Determine the [x, y] coordinate at the center of the cell enclosing the given text.  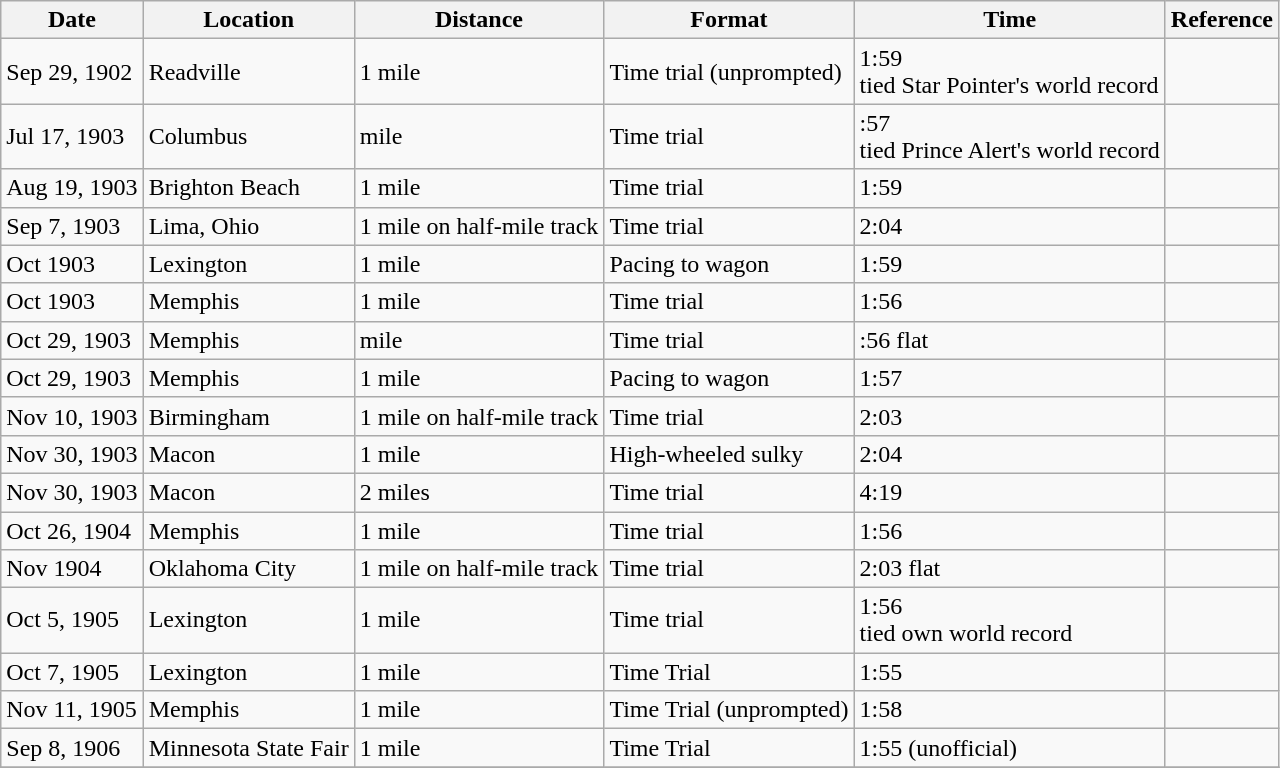
:57tied Prince Alert's world record [1010, 136]
Time trial (unprompted) [729, 72]
1:58 [1010, 710]
Minnesota State Fair [248, 748]
2:03 [1010, 416]
Sep 7, 1903 [72, 226]
4:19 [1010, 492]
Nov 11, 1905 [72, 710]
Aug 19, 1903 [72, 188]
Oct 5, 1905 [72, 620]
Format [729, 20]
Time [1010, 20]
Distance [479, 20]
Time Trial (unprompted) [729, 710]
Lima, Ohio [248, 226]
Readville [248, 72]
Date [72, 20]
High-wheeled sulky [729, 454]
Oct 7, 1905 [72, 672]
Oct 26, 1904 [72, 531]
1:55 [1010, 672]
Reference [1222, 20]
Location [248, 20]
2:03 flat [1010, 569]
Sep 29, 1902 [72, 72]
1:57 [1010, 378]
Birmingham [248, 416]
Sep 8, 1906 [72, 748]
Brighton Beach [248, 188]
2 miles [479, 492]
1:55 (unofficial) [1010, 748]
1:59tied Star Pointer's world record [1010, 72]
Jul 17, 1903 [72, 136]
1:56 tied own world record [1010, 620]
Nov 1904 [72, 569]
Nov 10, 1903 [72, 416]
Oklahoma City [248, 569]
:56 flat [1010, 340]
Columbus [248, 136]
